For the text-containing cell, return its midpoint in (x, y) coordinate format. 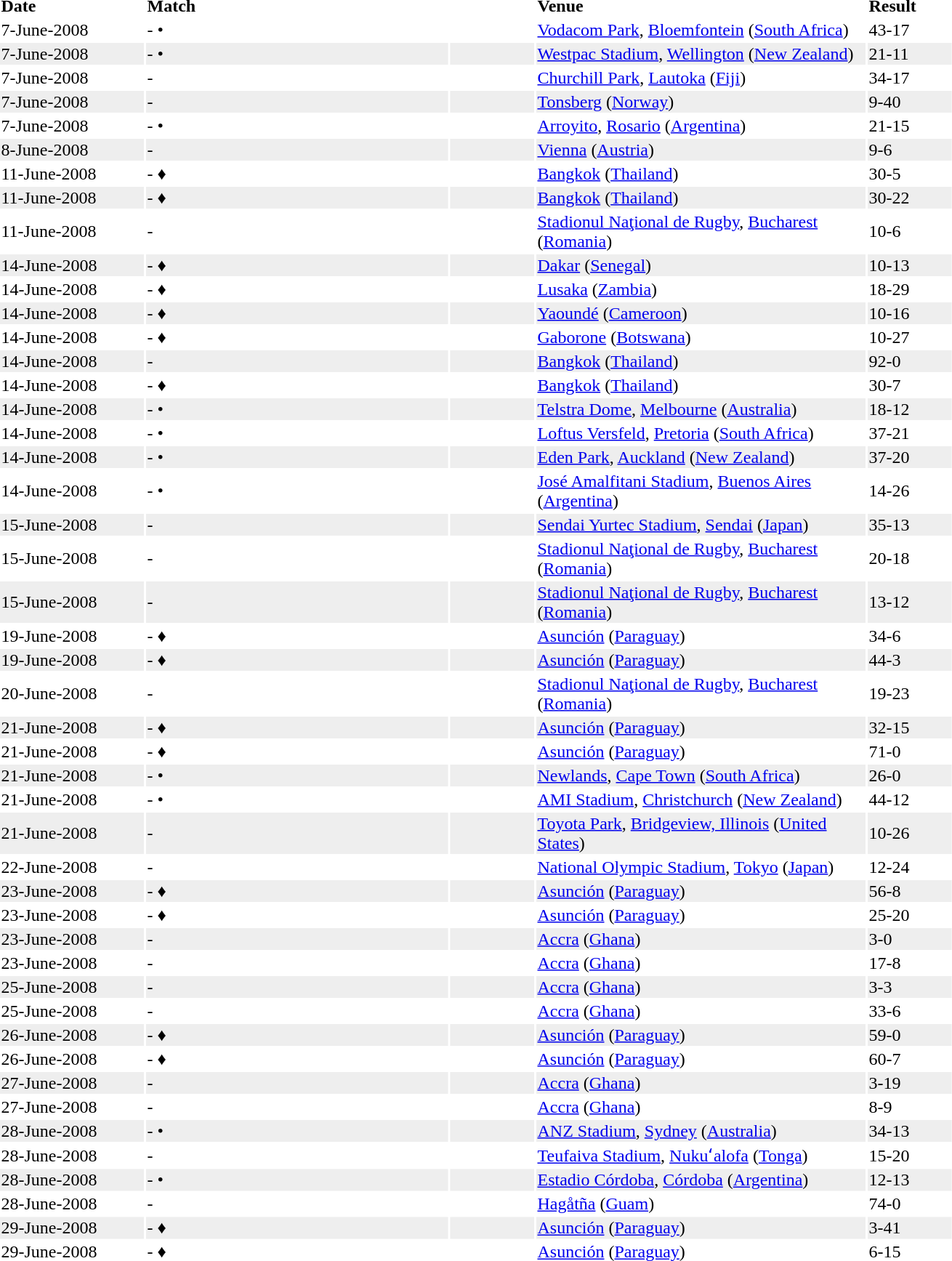
14-26 (910, 491)
71-0 (910, 752)
Loftus Versfeld, Pretoria (South Africa) (701, 433)
20-18 (910, 558)
12-13 (910, 1180)
25-20 (910, 915)
21-15 (910, 126)
35-13 (910, 525)
9-6 (910, 150)
Toyota Park, Bridgeview, Illinois (United States) (701, 833)
17-8 (910, 963)
92-0 (910, 361)
Arroyito, Rosario (Argentina) (701, 126)
3-19 (910, 1083)
30-7 (910, 385)
Tonsberg (Norway) (701, 102)
18-12 (910, 409)
34-17 (910, 78)
22-June-2008 (72, 867)
33-6 (910, 1011)
National Olympic Stadium, Tokyo (Japan) (701, 867)
3-41 (910, 1228)
60-7 (910, 1059)
18-29 (910, 289)
10-27 (910, 337)
Vodacom Park, Bloemfontein (South Africa) (701, 30)
Teufaiva Stadium, Nukuʻalofa (Tonga) (701, 1156)
44-3 (910, 660)
Estadio Córdoba, Córdoba (Argentina) (701, 1180)
59-0 (910, 1035)
3-3 (910, 987)
9-40 (910, 102)
Dakar (Senegal) (701, 265)
44-12 (910, 799)
Hagåtña (Guam) (701, 1204)
Churchill Park, Lautoka (Fiji) (701, 78)
37-21 (910, 433)
15-20 (910, 1156)
Yaoundé (Cameroon) (701, 313)
19-23 (910, 693)
56-8 (910, 891)
43-17 (910, 30)
AMI Stadium, Christchurch (New Zealand) (701, 799)
Newlands, Cape Town (South Africa) (701, 775)
26-0 (910, 775)
37-20 (910, 457)
20-June-2008 (72, 693)
12-24 (910, 867)
10-16 (910, 313)
Lusaka (Zambia) (701, 289)
21-11 (910, 54)
30-5 (910, 174)
10-13 (910, 265)
8-June-2008 (72, 150)
Sendai Yurtec Stadium, Sendai (Japan) (701, 525)
Vienna (Austria) (701, 150)
34-6 (910, 636)
Eden Park, Auckland (New Zealand) (701, 457)
Gaborone (Botswana) (701, 337)
3-0 (910, 939)
74-0 (910, 1204)
10-6 (910, 231)
Westpac Stadium, Wellington (New Zealand) (701, 54)
José Amalfitani Stadium, Buenos Aires (Argentina) (701, 491)
ANZ Stadium, Sydney (Australia) (701, 1131)
32-15 (910, 728)
30-22 (910, 198)
29-June-2008 (72, 1228)
8-9 (910, 1107)
13-12 (910, 602)
34-13 (910, 1131)
Telstra Dome, Melbourne (Australia) (701, 409)
10-26 (910, 833)
